Scan for the cell matching the given text and deliver its (x, y) coordinate at center. 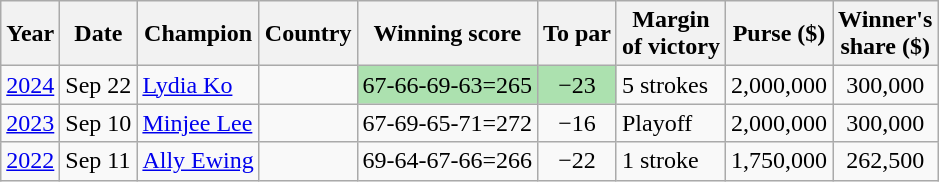
69-64-67-66=266 (448, 161)
Purse ($) (778, 34)
Winner'sshare ($) (886, 34)
Winning score (448, 34)
−16 (578, 123)
−22 (578, 161)
Minjee Lee (198, 123)
67-66-69-63=265 (448, 85)
Marginof victory (670, 34)
Sep 22 (98, 85)
Ally Ewing (198, 161)
5 strokes (670, 85)
−23 (578, 85)
2022 (30, 161)
1 stroke (670, 161)
Champion (198, 34)
Playoff (670, 123)
Date (98, 34)
262,500 (886, 161)
1,750,000 (778, 161)
Year (30, 34)
Country (308, 34)
Lydia Ko (198, 85)
2024 (30, 85)
To par (578, 34)
67-69-65-71=272 (448, 123)
2023 (30, 123)
Sep 10 (98, 123)
Sep 11 (98, 161)
